Provide the [x, y] coordinate of the cell's center where the given text is located.  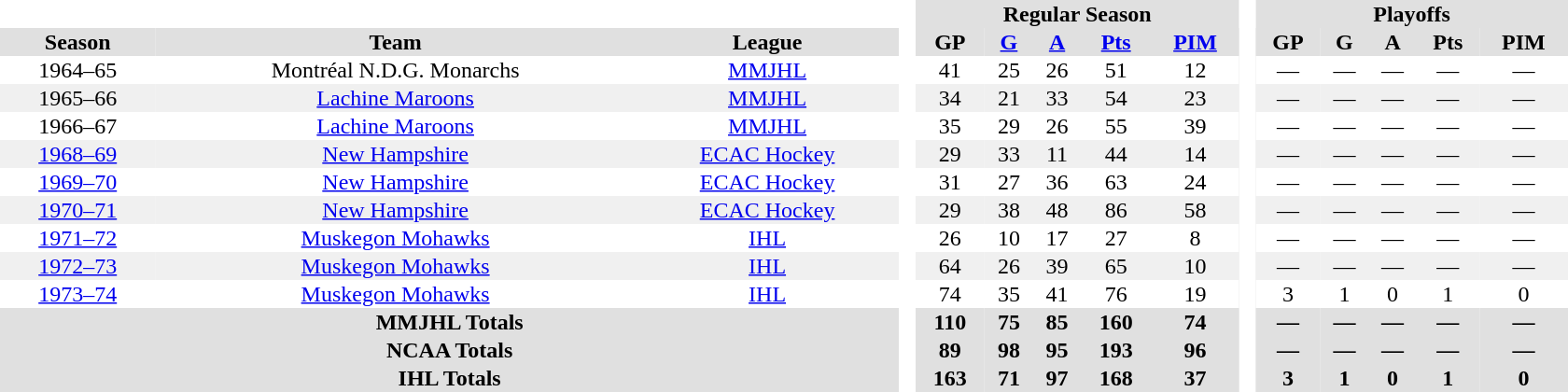
65 [1116, 266]
58 [1195, 210]
160 [1116, 322]
25 [1009, 70]
163 [950, 378]
Playoffs [1411, 14]
Season [77, 42]
14 [1195, 154]
8 [1195, 238]
54 [1116, 98]
1968–69 [77, 154]
Regular Season [1077, 14]
34 [950, 98]
1972–73 [77, 266]
75 [1009, 322]
1973–74 [77, 294]
1971–72 [77, 238]
21 [1009, 98]
12 [1195, 70]
19 [1195, 294]
24 [1195, 182]
44 [1116, 154]
23 [1195, 98]
71 [1009, 378]
76 [1116, 294]
97 [1057, 378]
1969–70 [77, 182]
1964–65 [77, 70]
193 [1116, 350]
NCAA Totals [450, 350]
86 [1116, 210]
11 [1057, 154]
Team [395, 42]
36 [1057, 182]
85 [1057, 322]
31 [950, 182]
64 [950, 266]
Montréal N.D.G. Monarchs [395, 70]
48 [1057, 210]
17 [1057, 238]
1966–67 [77, 126]
37 [1195, 378]
IHL Totals [450, 378]
110 [950, 322]
1970–71 [77, 210]
168 [1116, 378]
63 [1116, 182]
MMJHL Totals [450, 322]
89 [950, 350]
95 [1057, 350]
98 [1009, 350]
38 [1009, 210]
51 [1116, 70]
55 [1116, 126]
1965–66 [77, 98]
League [767, 42]
96 [1195, 350]
